Scan for the cell matching the given text and deliver its (x, y) coordinate at center. 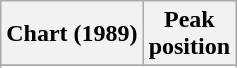
Chart (1989) (72, 34)
Peakposition (189, 34)
